Capture the cell that displays the provided text and extract its [X, Y] central coordinate. 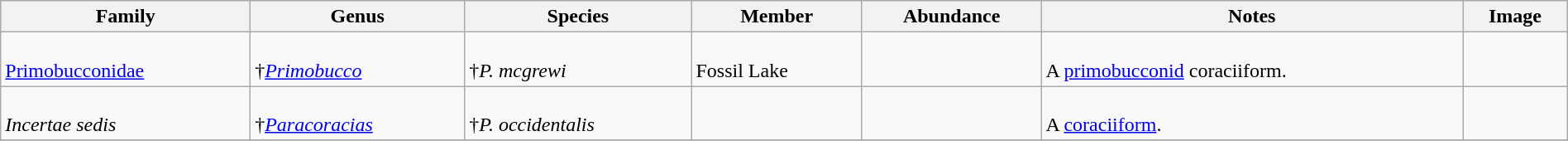
†P. mcgrewi [578, 60]
Species [578, 17]
A primobucconid coraciiform. [1252, 60]
Member [777, 17]
Incertae sedis [126, 113]
Fossil Lake [777, 60]
†P. occidentalis [578, 113]
Family [126, 17]
Image [1515, 17]
A coraciiform. [1252, 113]
Abundance [951, 17]
†Paracoracias [357, 113]
Notes [1252, 17]
†Primobucco [357, 60]
Primobucconidae [126, 60]
Genus [357, 17]
